Return the (x, y) coordinate for the center point of the cell that contains the specified text.  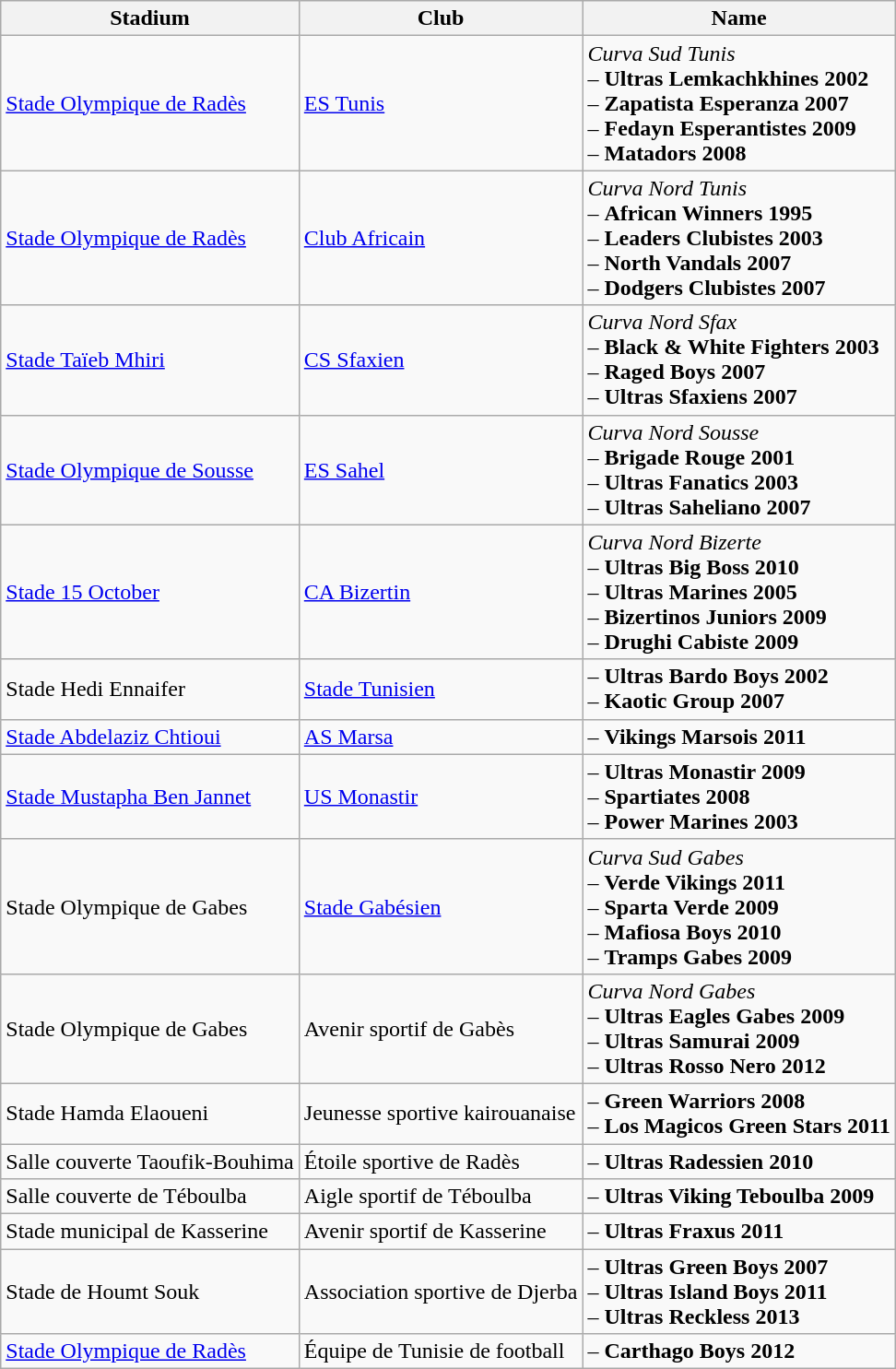
Étoile sportive de Radès (441, 1161)
– Ultras Green Boys 2007– Ultras Island Boys 2011– Ultras Reckless 2013 (739, 1292)
Aigle sportif de Téboulba (441, 1197)
Curva Nord Sousse– Brigade Rouge 2001– Ultras Fanatics 2003– Ultras Saheliano 2007 (739, 470)
Name (739, 18)
Stade Gabésien (441, 906)
Salle couverte de Téboulba (150, 1197)
Curva Sud Gabes– Verde Vikings 2011– Sparta Verde 2009– Mafiosa Boys 2010– Tramps Gabes 2009 (739, 906)
Stade de Houmt Souk (150, 1292)
Club (441, 18)
Curva Nord Bizerte– Ultras Big Boss 2010– Ultras Marines 2005– Bizertinos Juniors 2009– Drughi Cabiste 2009 (739, 592)
Stade Tunisien (441, 690)
– Vikings Marsois 2011 (739, 737)
Stade Mustapha Ben Jannet (150, 797)
ES Sahel (441, 470)
Curva Nord Gabes– Ultras Eagles Gabes 2009– Ultras Samurai 2009– Ultras Rosso Nero 2012 (739, 1029)
CS Sfaxien (441, 360)
Stade Abdelaziz Chtioui (150, 737)
Avenir sportif de Gabès (441, 1029)
– Ultras Monastir 2009– Spartiates 2008– Power Marines 2003 (739, 797)
Avenir sportif de Kasserine (441, 1232)
Jeunesse sportive kairouanaise (441, 1114)
Stade Hedi Ennaifer (150, 690)
US Monastir (441, 797)
Curva Nord Sfax– Black & White Fighters 2003– Raged Boys 2007– Ultras Sfaxiens 2007 (739, 360)
AS Marsa (441, 737)
Stade 15 October (150, 592)
Stadium (150, 18)
– Ultras Bardo Boys 2002– Kaotic Group 2007 (739, 690)
Association sportive de Djerba (441, 1292)
– Ultras Radessien 2010 (739, 1161)
Curva Nord Tunis– African Winners 1995– Leaders Clubistes 2003– North Vandals 2007– Dodgers Clubistes 2007 (739, 238)
Stade Taïeb Mhiri (150, 360)
CA Bizertin (441, 592)
Club Africain (441, 238)
– Ultras Fraxus 2011 (739, 1232)
Stade Olympique de Sousse (150, 470)
Équipe de Tunisie de football (441, 1351)
Curva Sud Tunis– Ultras Lemkachkhines 2002– Zapatista Esperanza 2007– Fedayn Esperantistes 2009– Matadors 2008 (739, 103)
Stade municipal de Kasserine (150, 1232)
– Green Warriors 2008– Los Magicos Green Stars 2011 (739, 1114)
ES Tunis (441, 103)
Salle couverte Taoufik-Bouhima (150, 1161)
Stade Hamda Elaoueni (150, 1114)
– Carthago Boys 2012 (739, 1351)
– Ultras Viking Teboulba 2009 (739, 1197)
